Locate the cell with the specified text and output its (x, y) center coordinate. 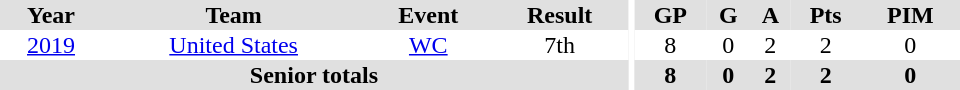
Senior totals (314, 75)
WC (428, 45)
Pts (826, 15)
2019 (51, 45)
Event (428, 15)
A (770, 15)
Result (560, 15)
PIM (910, 15)
Team (234, 15)
GP (670, 15)
G (728, 15)
7th (560, 45)
Year (51, 15)
United States (234, 45)
